Output the [X, Y] coordinate of the center of the cell containing the given text.  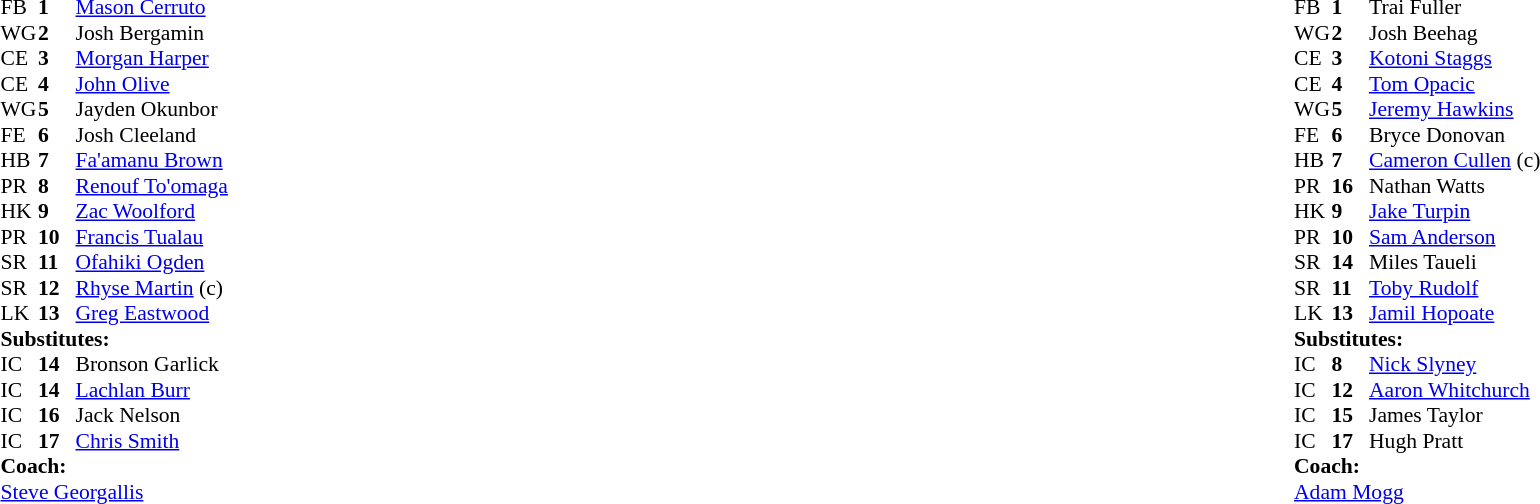
15 [1351, 415]
Jamil Hopoate [1454, 313]
Chris Smith [152, 441]
Rhyse Martin (c) [152, 288]
Morgan Harper [152, 59]
Nick Slyney [1454, 365]
Jeremy Hawkins [1454, 109]
Jack Nelson [152, 415]
Jayden Okunbor [152, 109]
Nathan Watts [1454, 186]
Zac Woolford [152, 211]
Ofahiki Ogden [152, 263]
Bronson Garlick [152, 365]
Josh Bergamin [152, 33]
Josh Beehag [1454, 33]
Bryce Donovan [1454, 135]
Josh Cleeland [152, 135]
Jake Turpin [1454, 211]
Aaron Whitchurch [1454, 390]
Lachlan Burr [152, 390]
Toby Rudolf [1454, 288]
Greg Eastwood [152, 313]
Sam Anderson [1454, 237]
Kotoni Staggs [1454, 59]
John Olive [152, 84]
Francis Tualau [152, 237]
Tom Opacic [1454, 84]
Fa'amanu Brown [152, 161]
Renouf To'omaga [152, 186]
Miles Taueli [1454, 263]
Hugh Pratt [1454, 441]
James Taylor [1454, 415]
Cameron Cullen (c) [1454, 161]
